Search for the cell housing the specified text and yield its (x, y) center coordinate. 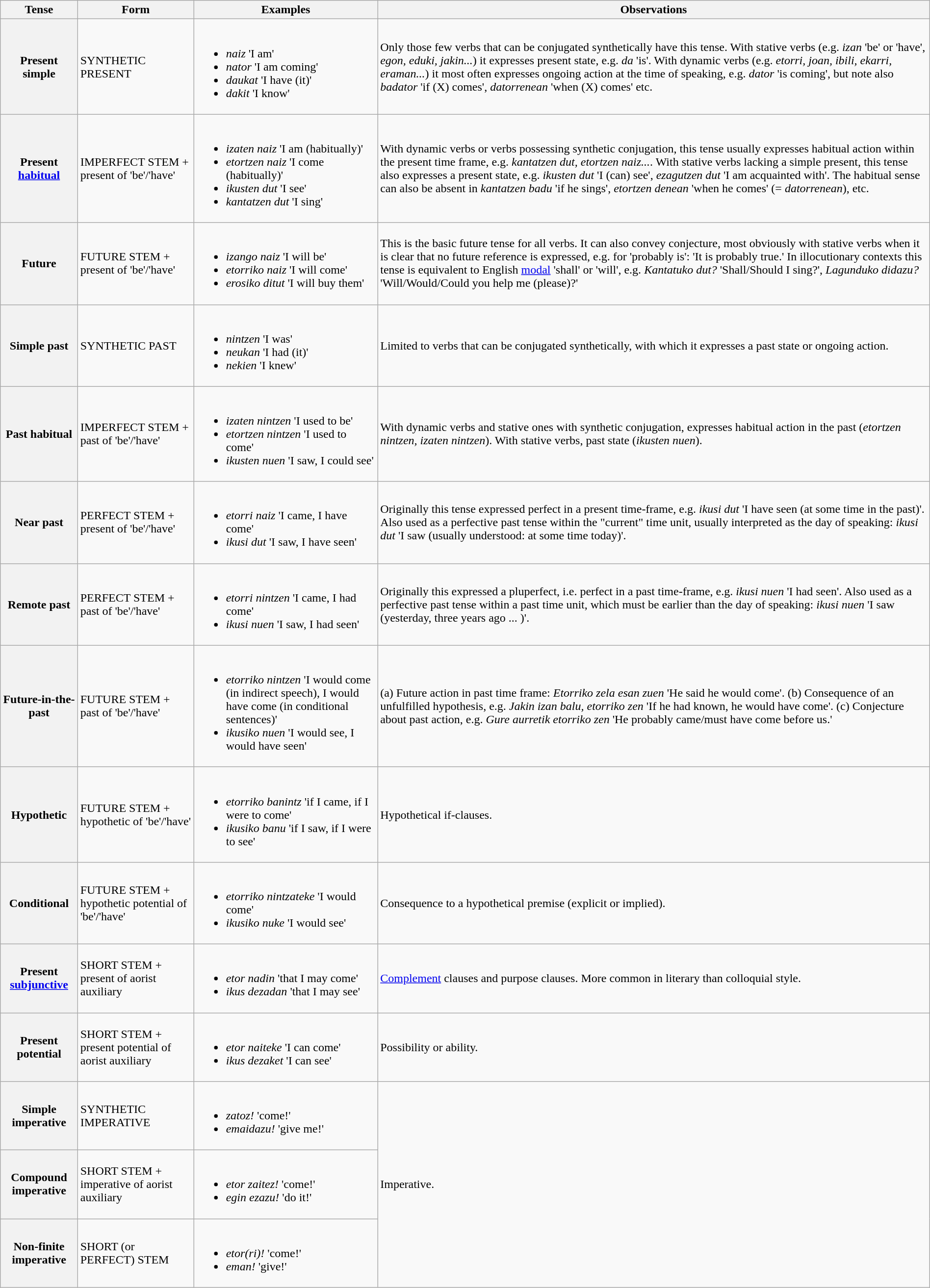
etorriko nintzen 'I would come (in indirect speech), I would have come (in conditional sentences)'ikusiko nuen 'I would see, I would have seen' (285, 706)
izango naiz 'I will be'etorriko naiz 'I will come'erosiko ditut 'I will buy them' (285, 264)
Conditional (39, 903)
etorriko nintzateke 'I would come'ikusiko nuke 'I would see' (285, 903)
Past habitual (39, 434)
SYNTHETIC PRESENT (135, 67)
etorri naiz 'I came, I have come'ikusi dut 'I saw, I have seen' (285, 523)
SHORT STEM + present potential of aorist auxiliary (135, 1047)
FUTURE STEM + hypothetic of 'be'/'have' (135, 814)
izaten nintzen 'I used to be'etortzen nintzen 'I used to come'ikusten nuen 'I saw, I could see' (285, 434)
etor nadin 'that I may come'ikus dezadan 'that I may see' (285, 978)
Examples (285, 10)
etor(ri)! 'come!'eman! 'give!' (285, 1253)
Future-in-the-past (39, 706)
SHORT STEM + present of aorist auxiliary (135, 978)
zatoz! 'come!'emaidazu! 'give me!' (285, 1116)
Consequence to a hypothetical premise (explicit or implied). (654, 903)
SHORT STEM + imperative of aorist auxiliary (135, 1185)
Remote past (39, 604)
etorri nintzen 'I came, I had come'ikusi nuen 'I saw, I had seen' (285, 604)
SYNTHETIC IMPERATIVE (135, 1116)
Imperative. (654, 1185)
etor zaitez! 'come!'egin ezazu! 'do it!' (285, 1185)
Hypothetic (39, 814)
IMPERFECT STEM + past of 'be'/'have' (135, 434)
Present habitual (39, 169)
SHORT (or PERFECT) STEM (135, 1253)
Present potential (39, 1047)
izaten naiz 'I am (habitually)'etortzen naiz 'I come (habitually)'ikusten dut 'I see'kantatzen dut 'I sing' (285, 169)
Non-finite imperative (39, 1253)
Form (135, 10)
PERFECT STEM + present of 'be'/'have' (135, 523)
IMPERFECT STEM + present of 'be'/'have' (135, 169)
naiz 'I am'nator 'I am coming'daukat 'I have (it)'dakit 'I know' (285, 67)
Possibility or ability. (654, 1047)
SYNTHETIC PAST (135, 345)
FUTURE STEM + present of 'be'/'have' (135, 264)
Observations (654, 10)
Present simple (39, 67)
Hypothetical if-clauses. (654, 814)
Present subjunctive (39, 978)
FUTURE STEM + hypothetic potential of 'be'/'have' (135, 903)
etorriko banintz 'if I came, if I were to come'ikusiko banu 'if I saw, if I were to see' (285, 814)
Compound imperative (39, 1185)
Tense (39, 10)
nintzen 'I was'neukan 'I had (it)'nekien 'I knew' (285, 345)
etor naiteke 'I can come'ikus dezaket 'I can see' (285, 1047)
PERFECT STEM + past of 'be'/'have' (135, 604)
Simple imperative (39, 1116)
Limited to verbs that can be conjugated synthetically, with which it expresses a past state or ongoing action. (654, 345)
Simple past (39, 345)
Complement clauses and purpose clauses. More common in literary than colloquial style. (654, 978)
Future (39, 264)
Near past (39, 523)
FUTURE STEM + past of 'be'/'have' (135, 706)
